Identify which cell holds the provided text, then report its (X, Y) central coordinate. 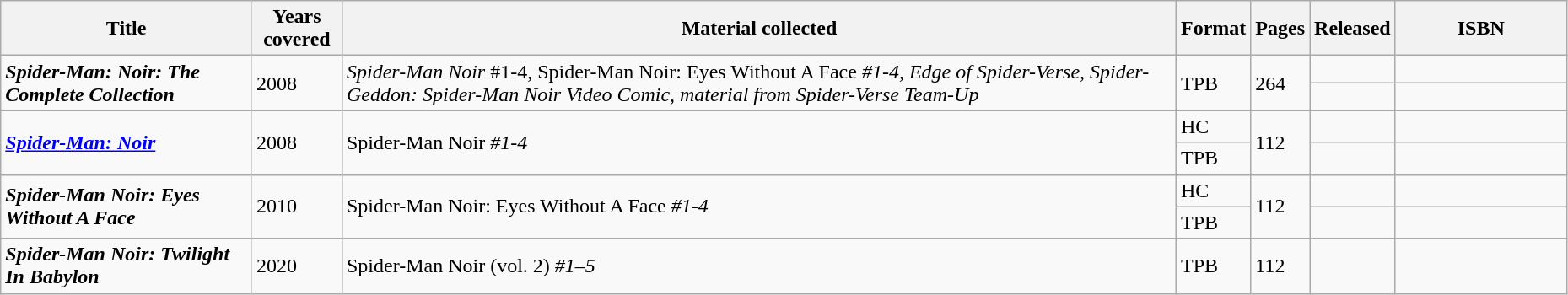
264 (1280, 83)
Spider-Man: Noir (127, 142)
Spider-Man Noir #1-4 (759, 142)
Format (1213, 29)
ISBN (1481, 29)
Title (127, 29)
Spider-Man Noir: Eyes Without A Face (127, 206)
Years covered (297, 29)
Spider-Man Noir (vol. 2) #1–5 (759, 266)
Released (1353, 29)
Spider-Man Noir: Twilight In Babylon (127, 266)
2020 (297, 266)
2010 (297, 206)
Spider-Man: Noir: The Complete Collection (127, 83)
Material collected (759, 29)
Pages (1280, 29)
Spider-Man Noir: Eyes Without A Face #1-4 (759, 206)
